Find where the given text appears and provide that cell's center as (X, Y) coordinate. 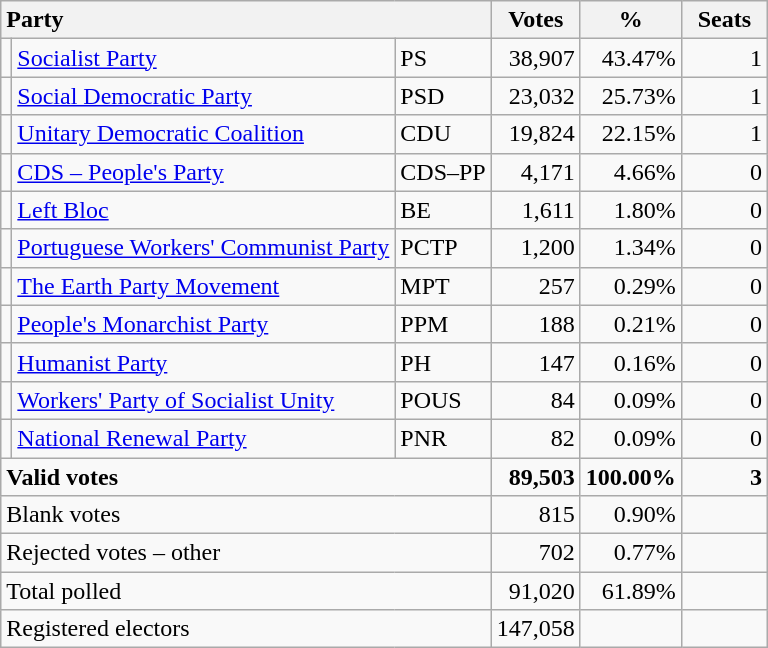
91,020 (536, 591)
POUS (443, 400)
257 (536, 286)
BE (443, 210)
1,200 (536, 248)
23,032 (536, 96)
Registered electors (246, 629)
Seats (724, 20)
PPM (443, 324)
188 (536, 324)
Total polled (246, 591)
22.15% (630, 134)
PNR (443, 438)
CDS – People's Party (204, 172)
4,171 (536, 172)
61.89% (630, 591)
89,503 (536, 477)
815 (536, 515)
84 (536, 400)
Rejected votes – other (246, 553)
702 (536, 553)
Portuguese Workers' Communist Party (204, 248)
PS (443, 58)
The Earth Party Movement (204, 286)
Votes (536, 20)
1,611 (536, 210)
0.16% (630, 362)
CDS–PP (443, 172)
1.34% (630, 248)
CDU (443, 134)
Blank votes (246, 515)
Workers' Party of Socialist Unity (204, 400)
25.73% (630, 96)
147,058 (536, 629)
Unitary Democratic Coalition (204, 134)
0.29% (630, 286)
National Renewal Party (204, 438)
43.47% (630, 58)
0.90% (630, 515)
Valid votes (246, 477)
PCTP (443, 248)
Left Bloc (204, 210)
82 (536, 438)
MPT (443, 286)
0.77% (630, 553)
100.00% (630, 477)
Humanist Party (204, 362)
% (630, 20)
19,824 (536, 134)
People's Monarchist Party (204, 324)
PH (443, 362)
Party (246, 20)
Social Democratic Party (204, 96)
147 (536, 362)
1.80% (630, 210)
4.66% (630, 172)
Socialist Party (204, 58)
PSD (443, 96)
3 (724, 477)
38,907 (536, 58)
0.21% (630, 324)
